Find where the given text appears and provide that cell's center as [X, Y] coordinate. 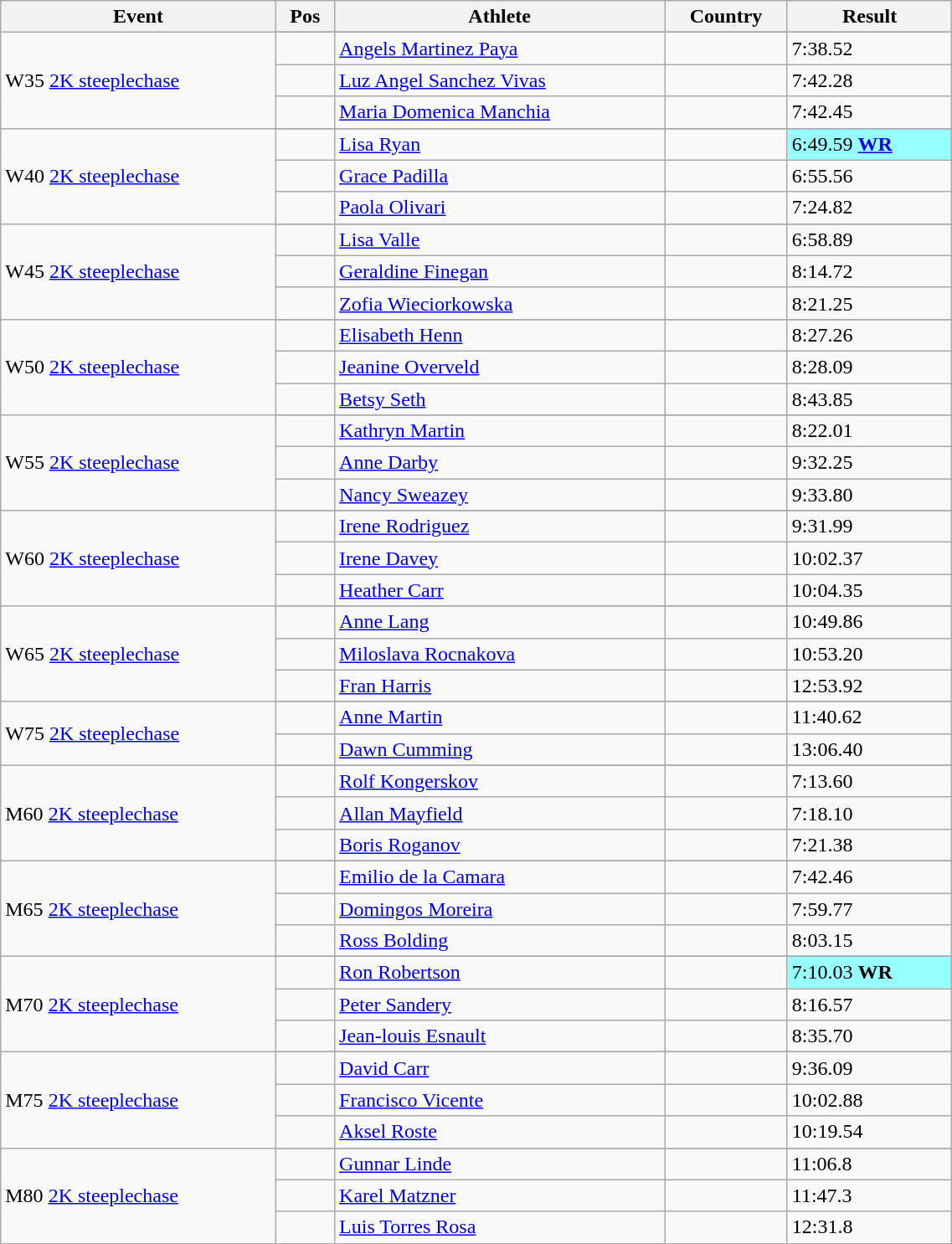
Miloslava Rocnakova [500, 654]
W50 2K steeplechase [138, 367]
Irene Rodriguez [500, 527]
11:40.62 [869, 717]
Event [138, 17]
10:19.54 [869, 1132]
8:16.57 [869, 1005]
W65 2K steeplechase [138, 654]
Fran Harris [500, 686]
M70 2K steeplechase [138, 1005]
8:14.72 [869, 271]
M75 2K steeplechase [138, 1100]
David Carr [500, 1068]
Ron Robertson [500, 973]
Paola Olivari [500, 208]
Jeanine Overveld [500, 367]
Result [869, 17]
8:35.70 [869, 1036]
11:47.3 [869, 1195]
10:49.86 [869, 622]
Luis Torres Rosa [500, 1227]
8:27.26 [869, 335]
Kathryn Martin [500, 431]
W35 2K steeplechase [138, 80]
6:55.56 [869, 176]
Emilio de la Camara [500, 876]
W60 2K steeplechase [138, 558]
8:43.85 [869, 399]
Ross Bolding [500, 941]
Aksel Roste [500, 1132]
Elisabeth Henn [500, 335]
Luz Angel Sanchez Vivas [500, 80]
7:42.28 [869, 80]
7:42.45 [869, 112]
Country [727, 17]
7:10.03 WR [869, 973]
6:58.89 [869, 239]
9:33.80 [869, 495]
10:53.20 [869, 654]
Athlete [500, 17]
7:18.10 [869, 813]
10:02.88 [869, 1100]
9:36.09 [869, 1068]
8:22.01 [869, 431]
7:13.60 [869, 781]
M80 2K steeplechase [138, 1195]
W40 2K steeplechase [138, 176]
9:31.99 [869, 527]
Lisa Valle [500, 239]
Peter Sandery [500, 1005]
Heather Carr [500, 590]
Anne Lang [500, 622]
W45 2K steeplechase [138, 271]
Geraldine Finegan [500, 271]
11:06.8 [869, 1164]
7:38.52 [869, 49]
7:24.82 [869, 208]
Boris Roganov [500, 845]
Domingos Moreira [500, 908]
Jean-louis Esnault [500, 1036]
10:04.35 [869, 590]
13:06.40 [869, 749]
Allan Mayfield [500, 813]
8:03.15 [869, 941]
M60 2K steeplechase [138, 813]
M65 2K steeplechase [138, 908]
Anne Martin [500, 717]
Dawn Cumming [500, 749]
9:32.25 [869, 463]
12:31.8 [869, 1227]
Irene Davey [500, 558]
Pos [305, 17]
Francisco Vicente [500, 1100]
Betsy Seth [500, 399]
Angels Martinez Paya [500, 49]
Nancy Sweazey [500, 495]
6:49.59 WR [869, 144]
Rolf Kongerskov [500, 781]
10:02.37 [869, 558]
Zofia Wieciorkowska [500, 303]
8:21.25 [869, 303]
8:28.09 [869, 367]
Karel Matzner [500, 1195]
Grace Padilla [500, 176]
Maria Domenica Manchia [500, 112]
12:53.92 [869, 686]
7:21.38 [869, 845]
Lisa Ryan [500, 144]
7:42.46 [869, 876]
W55 2K steeplechase [138, 463]
Anne Darby [500, 463]
7:59.77 [869, 908]
W75 2K steeplechase [138, 733]
Gunnar Linde [500, 1164]
